Scan for the cell matching the given text and deliver its [x, y] coordinate at center. 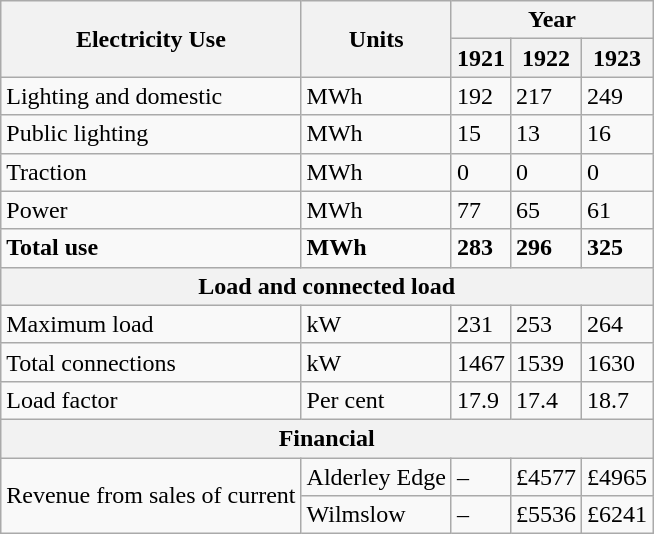
Maximum load [151, 324]
283 [480, 248]
Public lighting [151, 134]
16 [618, 134]
18.7 [618, 400]
Wilmslow [376, 515]
253 [546, 324]
1922 [546, 58]
Year [552, 20]
Traction [151, 172]
1630 [618, 362]
Per cent [376, 400]
77 [480, 210]
61 [618, 210]
Revenue from sales of current [151, 496]
£4577 [546, 477]
264 [618, 324]
65 [546, 210]
Lighting and domestic [151, 96]
Total connections [151, 362]
Power [151, 210]
£6241 [618, 515]
15 [480, 134]
192 [480, 96]
296 [546, 248]
325 [618, 248]
1921 [480, 58]
17.4 [546, 400]
Units [376, 39]
217 [546, 96]
Electricity Use [151, 39]
Alderley Edge [376, 477]
13 [546, 134]
Financial [327, 438]
1923 [618, 58]
231 [480, 324]
Load and connected load [327, 286]
1467 [480, 362]
Load factor [151, 400]
17.9 [480, 400]
249 [618, 96]
1539 [546, 362]
£5536 [546, 515]
Total use [151, 248]
£4965 [618, 477]
